Identify which cell holds the provided text, then report its (X, Y) central coordinate. 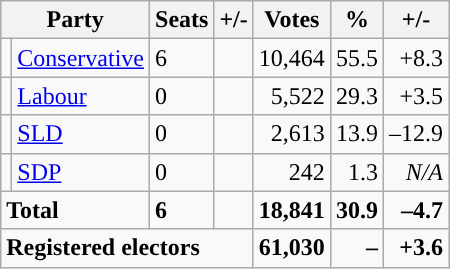
Labour (81, 96)
13.9 (356, 134)
Party (76, 20)
5,522 (292, 96)
Registered electors (128, 248)
30.9 (356, 210)
– (356, 248)
+3.6 (416, 248)
SDP (81, 172)
55.5 (356, 58)
242 (292, 172)
–12.9 (416, 134)
–4.7 (416, 210)
+8.3 (416, 58)
10,464 (292, 58)
18,841 (292, 210)
+3.5 (416, 96)
Seats (182, 20)
1.3 (356, 172)
Conservative (81, 58)
N/A (416, 172)
Votes (292, 20)
% (356, 20)
29.3 (356, 96)
2,613 (292, 134)
SLD (81, 134)
61,030 (292, 248)
Total (76, 210)
